Pinpoint the cell where the given text exists, returning its [x, y] midpoint coordinate. 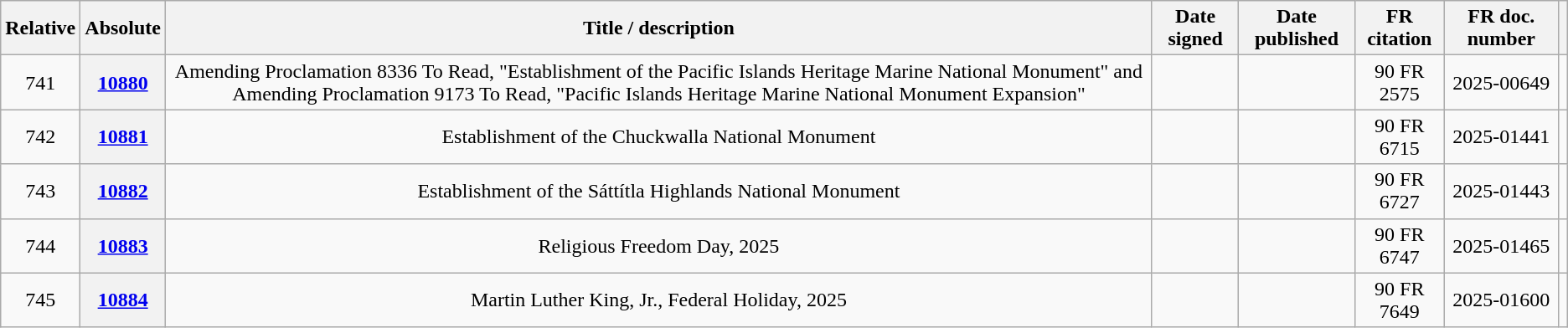
2025-01441 [1502, 137]
Date published [1297, 28]
745 [40, 300]
2025-01443 [1502, 191]
742 [40, 137]
FR citation [1399, 28]
10883 [123, 246]
Absolute [123, 28]
FR doc. number [1502, 28]
Title / description [659, 28]
Religious Freedom Day, 2025 [659, 246]
Establishment of the Chuckwalla National Monument [659, 137]
90 FR 7649 [1399, 300]
90 FR 2575 [1399, 82]
2025-00649 [1502, 82]
Establishment of the Sáttítla Highlands National Monument [659, 191]
Relative [40, 28]
10880 [123, 82]
2025-01465 [1502, 246]
Martin Luther King, Jr., Federal Holiday, 2025 [659, 300]
10882 [123, 191]
741 [40, 82]
Date signed [1195, 28]
10881 [123, 137]
90 FR 6727 [1399, 191]
90 FR 6747 [1399, 246]
743 [40, 191]
10884 [123, 300]
744 [40, 246]
2025-01600 [1502, 300]
90 FR 6715 [1399, 137]
